Scan for the cell matching the given text and deliver its [x, y] coordinate at center. 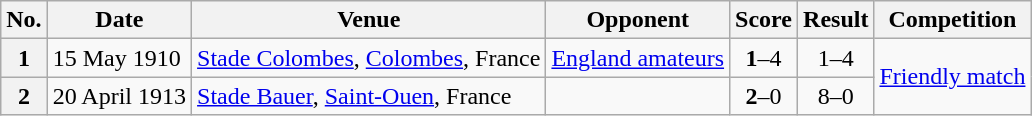
Friendly match [952, 77]
Opponent [638, 20]
Venue [369, 20]
15 May 1910 [119, 58]
England amateurs [638, 58]
8–0 [836, 96]
Result [836, 20]
Date [119, 20]
2 [24, 96]
Competition [952, 20]
20 April 1913 [119, 96]
Score [764, 20]
1 [24, 58]
No. [24, 20]
Stade Colombes, Colombes, France [369, 58]
2–0 [764, 96]
Stade Bauer, Saint-Ouen, France [369, 96]
